Determine the (X, Y) coordinate at the center of the cell enclosing the given text.  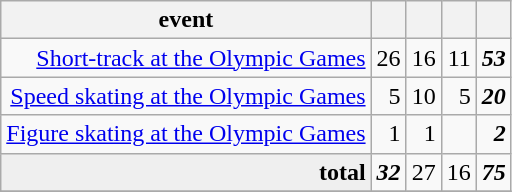
26 (388, 58)
75 (494, 172)
20 (494, 96)
Speed skating at the Olympic Games (186, 96)
event (186, 20)
11 (458, 58)
32 (388, 172)
Short-track at the Olympic Games (186, 58)
27 (424, 172)
2 (494, 134)
10 (424, 96)
53 (494, 58)
Figure skating at the Olympic Games (186, 134)
total (186, 172)
